Extract the [x, y] coordinate from the center of the cell holding the provided text.  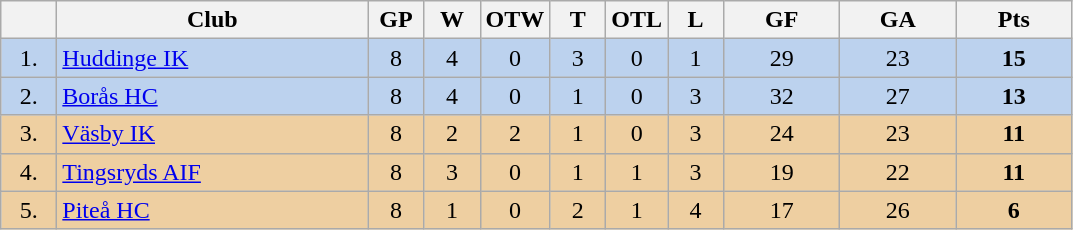
29 [782, 58]
22 [898, 172]
4. [29, 172]
26 [898, 210]
Pts [1014, 20]
GA [898, 20]
15 [1014, 58]
Huddinge IK [212, 58]
Piteå HC [212, 210]
19 [782, 172]
Tingsryds AIF [212, 172]
3. [29, 134]
13 [1014, 96]
GF [782, 20]
Club [212, 20]
Borås HC [212, 96]
6 [1014, 210]
24 [782, 134]
2. [29, 96]
32 [782, 96]
17 [782, 210]
5. [29, 210]
27 [898, 96]
GP [396, 20]
Väsby IK [212, 134]
T [578, 20]
W [452, 20]
OTW [515, 20]
L [696, 20]
1. [29, 58]
OTL [637, 20]
